From the cell containing the given text, extract its center point as (X, Y) coordinate. 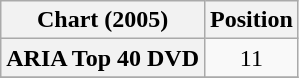
Position (252, 20)
ARIA Top 40 DVD (103, 58)
11 (252, 58)
Chart (2005) (103, 20)
